Output the (X, Y) coordinate of the center of the cell containing the given text.  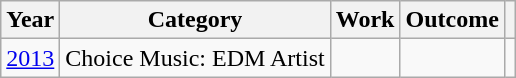
Work (365, 20)
Year (30, 20)
Choice Music: EDM Artist (195, 58)
2013 (30, 58)
Outcome (452, 20)
Category (195, 20)
